Find where the given text appears and provide that cell's center as (X, Y) coordinate. 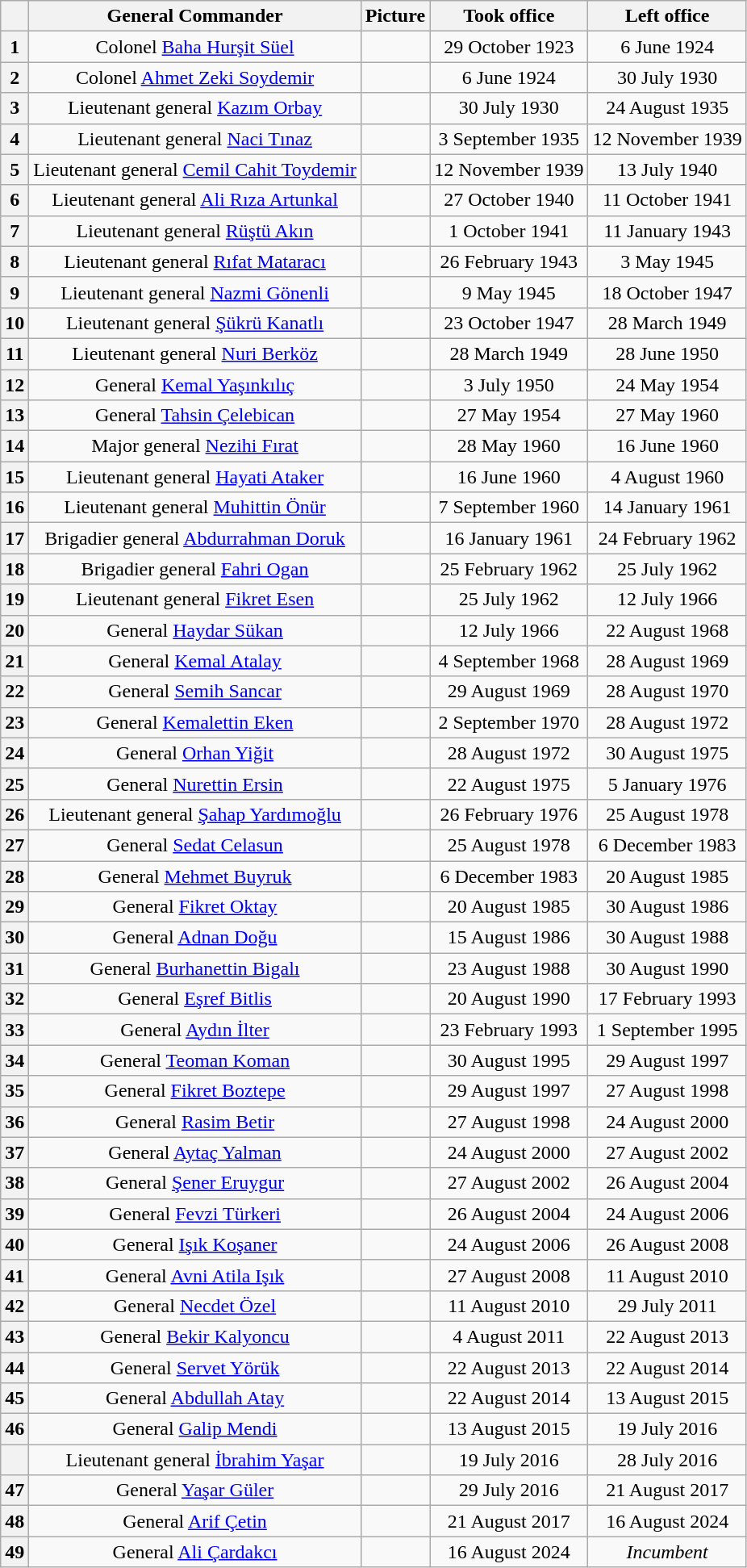
28 June 1950 (667, 353)
20 (15, 630)
General Arif Çetin (195, 1521)
Lieutenant general Rıfat Mataracı (195, 261)
Lieutenant general Şükrü Kanatlı (195, 323)
36 (15, 1122)
44 (15, 1368)
General Sedat Celasun (195, 845)
7 (15, 231)
14 (15, 446)
General Semih Sancar (195, 692)
General Aydın İlter (195, 1030)
Incumbent (667, 1552)
18 (15, 569)
5 January 1976 (667, 784)
46 (15, 1429)
Colonel Ahmet Zeki Soydemir (195, 77)
General Galip Mendi (195, 1429)
11 October 1941 (667, 200)
23 October 1947 (509, 323)
30 August 1995 (509, 1060)
12 (15, 385)
42 (15, 1306)
30 August 1988 (667, 938)
Lieutenant general Kazım Orbay (195, 108)
General Yaşar Güler (195, 1491)
Brigadier general Abdurrahman Doruk (195, 538)
General Burhanettin Bigalı (195, 968)
Took office (509, 16)
4 September 1968 (509, 661)
23 August 1988 (509, 968)
General Servet Yörük (195, 1368)
General Ali Çardakcı (195, 1552)
41 (15, 1275)
26 February 1943 (509, 261)
28 August 1970 (667, 692)
29 (15, 907)
Lieutenant general Şahap Yardımoğlu (195, 814)
General Mehmet Buyruk (195, 876)
General Tahsin Çelebican (195, 416)
26 August 2008 (667, 1244)
11 (15, 353)
General Necdet Özel (195, 1306)
General Rasim Betir (195, 1122)
Lieutenant general Nuri Berköz (195, 353)
General Commander (195, 16)
2 September 1970 (509, 722)
Lieutenant general Fikret Esen (195, 600)
27 October 1940 (509, 200)
1 (15, 47)
9 (15, 292)
40 (15, 1244)
General Kemalettin Eken (195, 722)
9 May 1945 (509, 292)
Picture (395, 16)
28 May 1960 (509, 446)
4 August 1960 (667, 477)
Lieutenant general Hayati Ataker (195, 477)
Lieutenant general Rüştü Akın (195, 231)
22 August 1975 (509, 784)
15 (15, 477)
27 May 1954 (509, 416)
General Teoman Koman (195, 1060)
General Aytaç Yalman (195, 1152)
43 (15, 1336)
34 (15, 1060)
24 August 1935 (667, 108)
Brigadier general Fahri Ogan (195, 569)
General Orhan Yiğit (195, 753)
1 September 1995 (667, 1030)
27 (15, 845)
General Fikret Boztepe (195, 1091)
27 August 2008 (509, 1275)
5 (15, 169)
13 (15, 416)
Lieutenant general Cemil Cahit Toydemir (195, 169)
8 (15, 261)
General Abdullah Atay (195, 1399)
Lieutenant general Nazmi Gönenli (195, 292)
14 January 1961 (667, 508)
25 (15, 784)
27 May 1960 (667, 416)
38 (15, 1183)
37 (15, 1152)
Lieutenant general Muhittin Önür (195, 508)
16 (15, 508)
General Fikret Oktay (195, 907)
General Işık Koşaner (195, 1244)
22 August 1968 (667, 630)
3 July 1950 (509, 385)
4 (15, 139)
3 (15, 108)
29 July 2016 (509, 1491)
20 August 1990 (509, 999)
28 July 2016 (667, 1460)
21 (15, 661)
29 August 1969 (509, 692)
32 (15, 999)
26 February 1976 (509, 814)
11 January 1943 (667, 231)
18 October 1947 (667, 292)
16 January 1961 (509, 538)
General Eşref Bitlis (195, 999)
29 October 1923 (509, 47)
7 September 1960 (509, 508)
Left office (667, 16)
28 (15, 876)
22 (15, 692)
28 August 1969 (667, 661)
10 (15, 323)
19 (15, 600)
25 February 1962 (509, 569)
Lieutenant general Naci Tınaz (195, 139)
30 (15, 938)
General Kemal Yaşınkılıç (195, 385)
General Haydar Sükan (195, 630)
39 (15, 1214)
35 (15, 1091)
General Kemal Atalay (195, 661)
General Adnan Doğu (195, 938)
23 February 1993 (509, 1030)
General Nurettin Ersin (195, 784)
3 May 1945 (667, 261)
49 (15, 1552)
General Bekir Kalyoncu (195, 1336)
General Fevzi Türkeri (195, 1214)
Major general Nezihi Fırat (195, 446)
1 October 1941 (509, 231)
15 August 1986 (509, 938)
23 (15, 722)
Lieutenant general İbrahim Yaşar (195, 1460)
30 August 1975 (667, 753)
29 July 2011 (667, 1306)
2 (15, 77)
4 August 2011 (509, 1336)
17 (15, 538)
30 August 1986 (667, 907)
33 (15, 1030)
3 September 1935 (509, 139)
48 (15, 1521)
30 August 1990 (667, 968)
17 February 1993 (667, 999)
6 (15, 200)
45 (15, 1399)
Colonel Baha Hurşit Süel (195, 47)
26 (15, 814)
24 (15, 753)
47 (15, 1491)
24 February 1962 (667, 538)
General Avni Atila Işık (195, 1275)
General Şener Eruygur (195, 1183)
Lieutenant general Ali Rıza Artunkal (195, 200)
31 (15, 968)
13 July 1940 (667, 169)
24 May 1954 (667, 385)
